From the cell containing the given text, extract its center point as (x, y) coordinate. 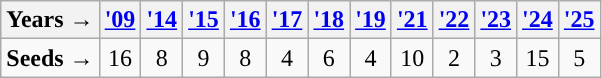
2 (454, 58)
'14 (162, 20)
'09 (120, 20)
Years → (50, 20)
'17 (287, 20)
6 (329, 58)
3 (496, 58)
'19 (371, 20)
'21 (412, 20)
'23 (496, 20)
'22 (454, 20)
16 (120, 58)
'25 (579, 20)
'15 (204, 20)
5 (579, 58)
'16 (245, 20)
Seeds → (50, 58)
15 (538, 58)
10 (412, 58)
'24 (538, 20)
'18 (329, 20)
9 (204, 58)
